Return the [X, Y] coordinate for the center point of the cell that contains the specified text.  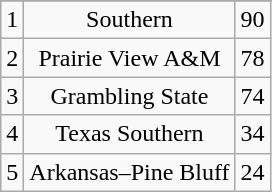
24 [252, 172]
Southern [130, 20]
5 [12, 172]
Prairie View A&M [130, 58]
1 [12, 20]
Arkansas–Pine Bluff [130, 172]
3 [12, 96]
4 [12, 134]
2 [12, 58]
34 [252, 134]
90 [252, 20]
78 [252, 58]
Texas Southern [130, 134]
74 [252, 96]
Grambling State [130, 96]
